Output the [x, y] coordinate of the center of the cell containing the given text.  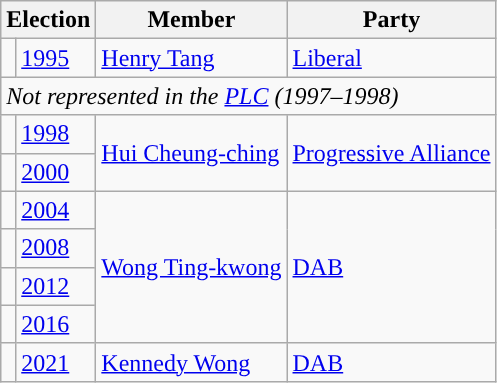
2008 [56, 248]
2000 [56, 172]
Member [192, 20]
Liberal [392, 58]
Wong Ting-kwong [192, 267]
Kennedy Wong [192, 362]
Hui Cheung-ching [192, 153]
2004 [56, 210]
Not represented in the PLC (1997–1998) [248, 96]
Election [48, 20]
1998 [56, 134]
2012 [56, 286]
1995 [56, 58]
2016 [56, 324]
Progressive Alliance [392, 153]
Henry Tang [192, 58]
2021 [56, 362]
Party [392, 20]
